Return [x, y] of the center of cell containing provided text 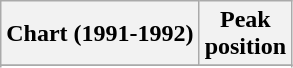
Chart (1991-1992) [100, 34]
Peakposition [245, 34]
